For the text-containing cell, return its midpoint in [x, y] coordinate format. 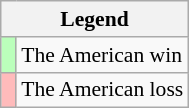
Legend [95, 19]
The American win [102, 55]
The American loss [102, 90]
